Capture the cell that displays the provided text and extract its [X, Y] central coordinate. 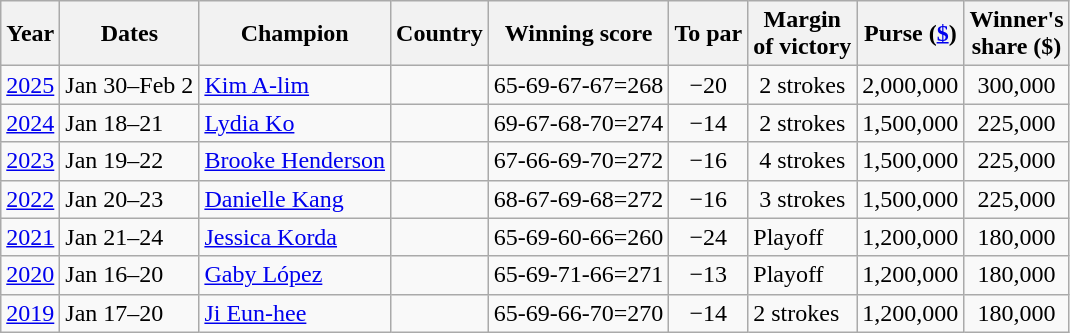
Jessica Korda [295, 237]
Jan 30–Feb 2 [130, 85]
Champion [295, 34]
Kim A-lim [295, 85]
2021 [30, 237]
Jan 19–22 [130, 161]
Ji Eun-hee [295, 313]
2024 [30, 123]
65-69-71-66=271 [578, 275]
2023 [30, 161]
Jan 16–20 [130, 275]
2025 [30, 85]
2019 [30, 313]
67-66-69-70=272 [578, 161]
2020 [30, 275]
Country [440, 34]
3 strokes [802, 199]
Danielle Kang [295, 199]
Winning score [578, 34]
To par [708, 34]
2022 [30, 199]
65-69-67-67=268 [578, 85]
Marginof victory [802, 34]
69-67-68-70=274 [578, 123]
Jan 18–21 [130, 123]
Jan 17–20 [130, 313]
Purse ($) [910, 34]
Lydia Ko [295, 123]
Winner's share ($) [1016, 34]
−20 [708, 85]
Dates [130, 34]
Jan 20–23 [130, 199]
65-69-66-70=270 [578, 313]
2,000,000 [910, 85]
Brooke Henderson [295, 161]
−24 [708, 237]
4 strokes [802, 161]
Gaby López [295, 275]
−13 [708, 275]
Year [30, 34]
300,000 [1016, 85]
65-69-60-66=260 [578, 237]
68-67-69-68=272 [578, 199]
Jan 21–24 [130, 237]
